Detect which cell encompasses the target text, then output its (X, Y) center coordinate. 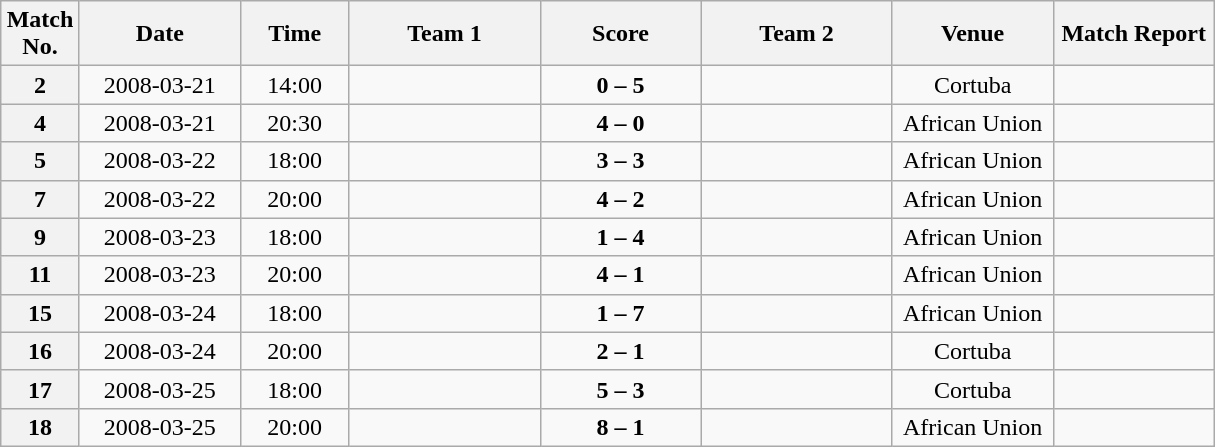
18 (40, 427)
15 (40, 313)
11 (40, 275)
16 (40, 351)
Venue (972, 34)
Match Report (1134, 34)
1 – 7 (620, 313)
4 – 0 (620, 123)
0 – 5 (620, 85)
5 (40, 161)
4 – 1 (620, 275)
Time (294, 34)
Score (620, 34)
20:30 (294, 123)
2 – 1 (620, 351)
4 (40, 123)
Team 1 (444, 34)
1 – 4 (620, 237)
Match No. (40, 34)
7 (40, 199)
9 (40, 237)
5 – 3 (620, 389)
2 (40, 85)
3 – 3 (620, 161)
4 – 2 (620, 199)
Date (160, 34)
Team 2 (796, 34)
8 – 1 (620, 427)
17 (40, 389)
14:00 (294, 85)
